Provide the [X, Y] coordinate of the cell's center where the given text is located.  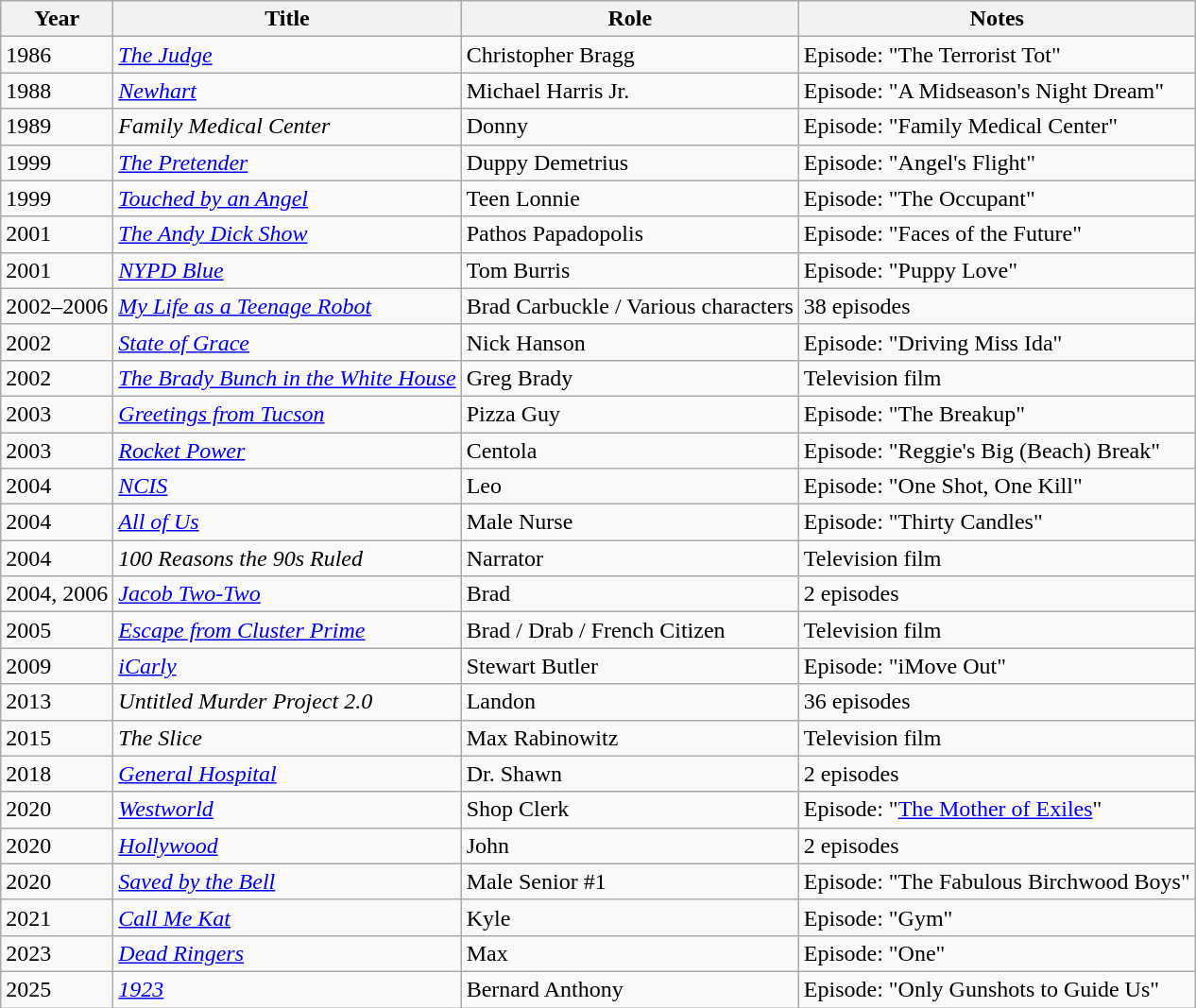
Episode: "Family Medical Center" [997, 127]
Escape from Cluster Prime [287, 630]
2004, 2006 [57, 594]
Narrator [629, 558]
Stewart Butler [629, 666]
Brad Carbuckle / Various characters [629, 306]
NCIS [287, 487]
The Judge [287, 55]
Episode: "One Shot, One Kill" [997, 487]
Rocket Power [287, 451]
Max [629, 953]
Episode: "Faces of the Future" [997, 234]
1989 [57, 127]
Family Medical Center [287, 127]
The Pretender [287, 162]
1988 [57, 91]
Call Me Kat [287, 917]
Teen Lonnie [629, 198]
1923 [287, 989]
2025 [57, 989]
1986 [57, 55]
Saved by the Bell [287, 881]
2002–2006 [57, 306]
Episode: "A Midseason's Night Dream" [997, 91]
The Brady Bunch in the White House [287, 378]
iCarly [287, 666]
NYPD Blue [287, 270]
My Life as a Teenage Robot [287, 306]
Episode: "One" [997, 953]
Westworld [287, 810]
Male Nurse [629, 522]
Kyle [629, 917]
Notes [997, 19]
Untitled Murder Project 2.0 [287, 702]
Episode: "Reggie's Big (Beach) Break" [997, 451]
State of Grace [287, 342]
2018 [57, 774]
Jacob Two-Two [287, 594]
Donny [629, 127]
Episode: "The Terrorist Tot" [997, 55]
Nick Hanson [629, 342]
All of Us [287, 522]
Max Rabinowitz [629, 738]
Newhart [287, 91]
2013 [57, 702]
Episode: "Gym" [997, 917]
John [629, 846]
Role [629, 19]
Episode: "The Fabulous Birchwood Boys" [997, 881]
Episode: "The Occupant" [997, 198]
Shop Clerk [629, 810]
Landon [629, 702]
Pizza Guy [629, 414]
Bernard Anthony [629, 989]
Episode: "The Mother of Exiles" [997, 810]
Hollywood [287, 846]
100 Reasons the 90s Ruled [287, 558]
2015 [57, 738]
Episode: "iMove Out" [997, 666]
Duppy Demetrius [629, 162]
Touched by an Angel [287, 198]
2021 [57, 917]
Christopher Bragg [629, 55]
Title [287, 19]
38 episodes [997, 306]
Leo [629, 487]
Episode: "Driving Miss Ida" [997, 342]
Brad / Drab / French Citizen [629, 630]
Greetings from Tucson [287, 414]
Pathos Papadopolis [629, 234]
Tom Burris [629, 270]
Brad [629, 594]
The Andy Dick Show [287, 234]
2023 [57, 953]
Episode: "The Breakup" [997, 414]
The Slice [287, 738]
Dr. Shawn [629, 774]
2005 [57, 630]
Episode: "Thirty Candles" [997, 522]
Episode: "Puppy Love" [997, 270]
Episode: "Angel's Flight" [997, 162]
Centola [629, 451]
Male Senior #1 [629, 881]
Greg Brady [629, 378]
Michael Harris Jr. [629, 91]
Dead Ringers [287, 953]
Year [57, 19]
Episode: "Only Gunshots to Guide Us" [997, 989]
2009 [57, 666]
General Hospital [287, 774]
36 episodes [997, 702]
